Locate the cell with the specified text and output its [x, y] center coordinate. 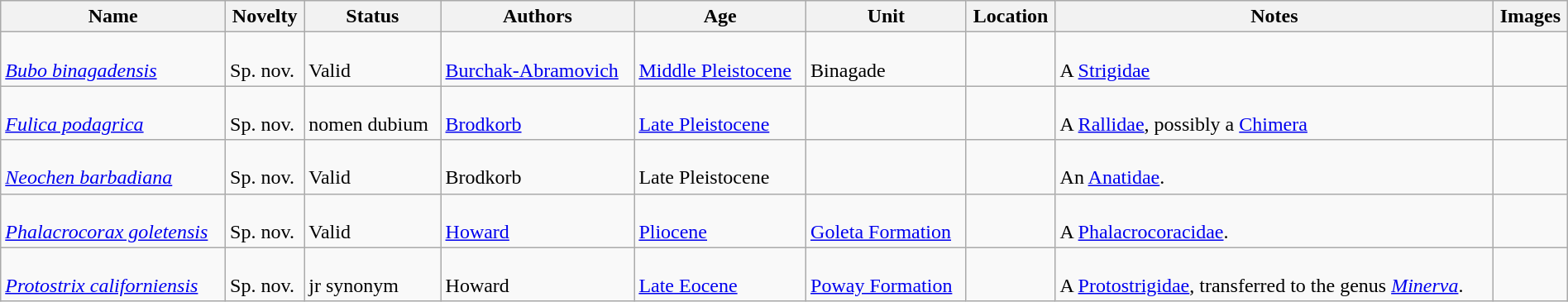
Images [1531, 17]
Binagade [887, 60]
Late Eocene [720, 275]
An Anatidae. [1274, 167]
Neochen barbadiana [113, 167]
Burchak-Abramovich [538, 60]
A Strigidae [1274, 60]
Pliocene [720, 220]
Status [372, 17]
Phalacrocorax goletensis [113, 220]
Protostrix californiensis [113, 275]
nomen dubium [372, 113]
Location [1011, 17]
Fulica podagrica [113, 113]
A Rallidae, possibly a Chimera [1274, 113]
jr synonym [372, 275]
Notes [1274, 17]
Novelty [265, 17]
A Phalacrocoracidae. [1274, 220]
Goleta Formation [887, 220]
Poway Formation [887, 275]
Authors [538, 17]
Age [720, 17]
A Protostrigidae, transferred to the genus Minerva. [1274, 275]
Name [113, 17]
Unit [887, 17]
Bubo binagadensis [113, 60]
Middle Pleistocene [720, 60]
